Capture the cell that displays the provided text and extract its (X, Y) central coordinate. 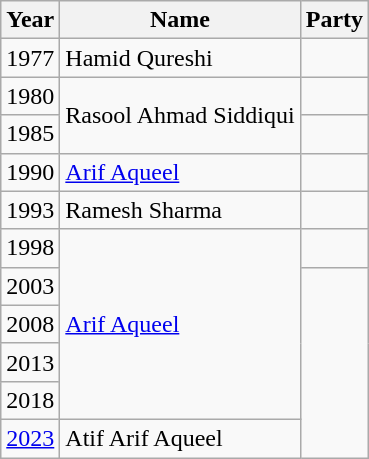
Rasool Ahmad Siddiqui (180, 115)
2018 (30, 400)
Atif Arif Aqueel (180, 438)
1993 (30, 210)
2023 (30, 438)
Party (334, 20)
1985 (30, 134)
1990 (30, 172)
1977 (30, 58)
2013 (30, 362)
Name (180, 20)
Year (30, 20)
Hamid Qureshi (180, 58)
1980 (30, 96)
2003 (30, 286)
Ramesh Sharma (180, 210)
2008 (30, 324)
1998 (30, 248)
